For the text-containing cell, return its midpoint in [x, y] coordinate format. 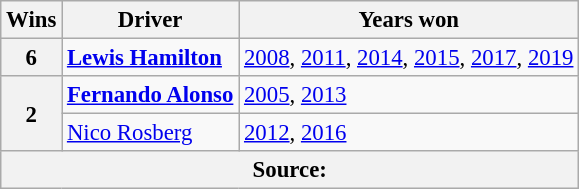
Years won [409, 20]
2012, 2016 [409, 133]
2 [32, 114]
2008, 2011, 2014, 2015, 2017, 2019 [409, 58]
Nico Rosberg [150, 133]
Lewis Hamilton [150, 58]
Wins [32, 20]
2005, 2013 [409, 95]
Driver [150, 20]
6 [32, 58]
Source: [290, 170]
Fernando Alonso [150, 95]
